Provide the (x, y) coordinate of the cell's center where the given text is located.  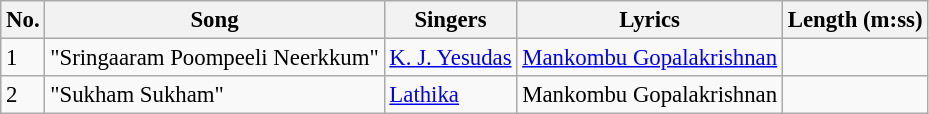
"Sukham Sukham" (214, 95)
2 (23, 95)
"Sringaaram Poompeeli Neerkkum" (214, 58)
Lyrics (650, 20)
Lathika (450, 95)
Song (214, 20)
K. J. Yesudas (450, 58)
1 (23, 58)
Singers (450, 20)
No. (23, 20)
Length (m:ss) (854, 20)
